For the text-containing cell, return its midpoint in [x, y] coordinate format. 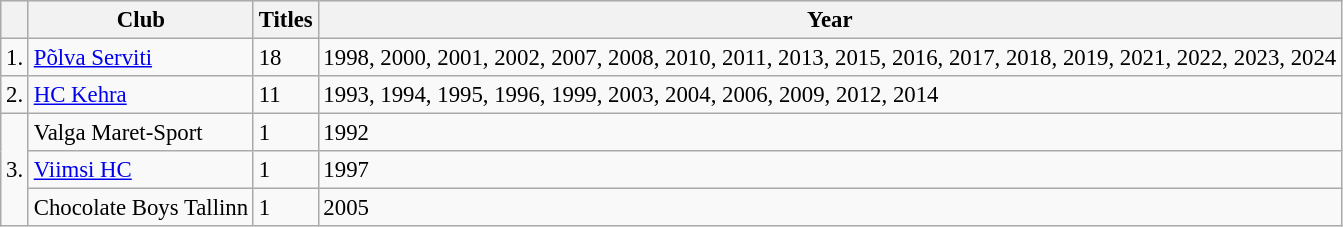
1998, 2000, 2001, 2002, 2007, 2008, 2010, 2011, 2013, 2015, 2016, 2017, 2018, 2019, 2021, 2022, 2023, 2024 [830, 58]
Põlva Serviti [140, 58]
2. [15, 95]
1. [15, 58]
3. [15, 170]
Valga Maret-Sport [140, 133]
1997 [830, 170]
Titles [286, 20]
18 [286, 58]
Chocolate Boys Tallinn [140, 208]
Viimsi HC [140, 170]
1992 [830, 133]
HC Kehra [140, 95]
Year [830, 20]
Club [140, 20]
11 [286, 95]
1993, 1994, 1995, 1996, 1999, 2003, 2004, 2006, 2009, 2012, 2014 [830, 95]
2005 [830, 208]
